Find where the given text appears and provide that cell's center as [X, Y] coordinate. 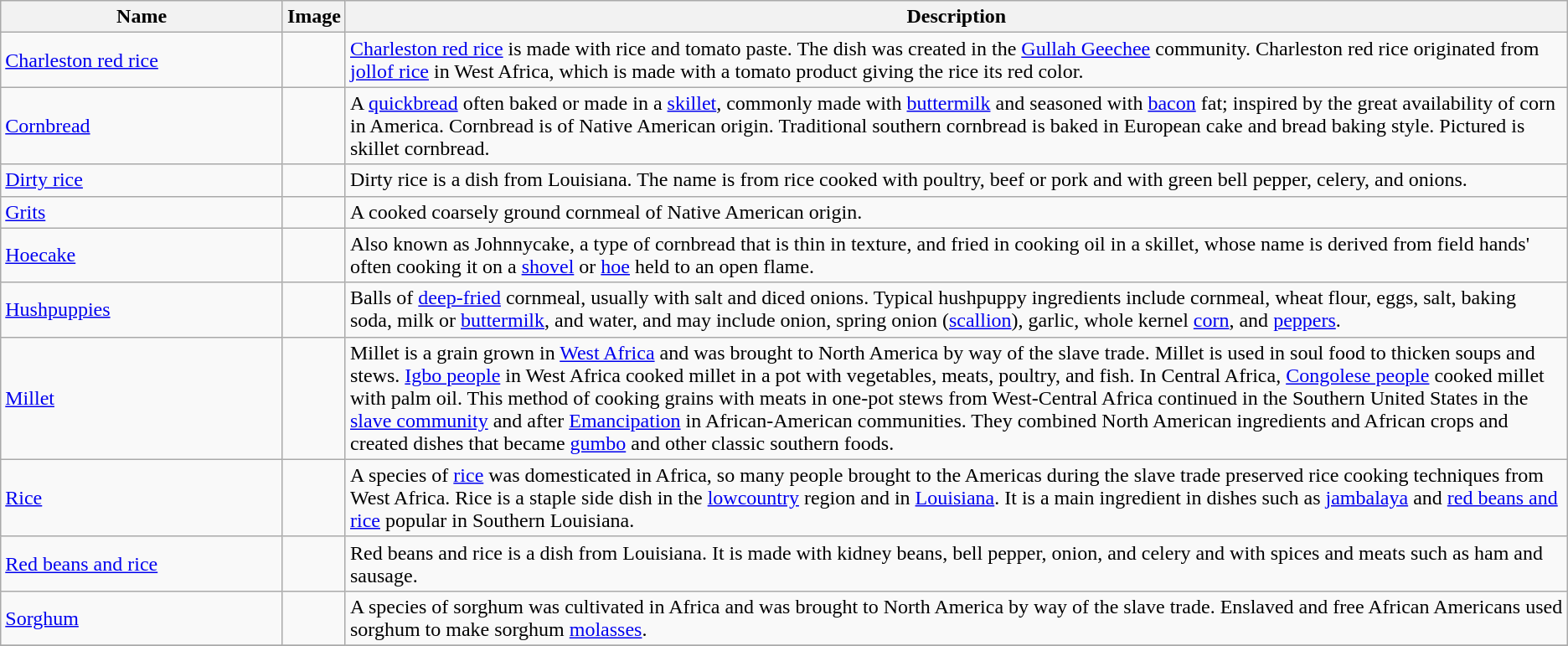
Hoecake [142, 255]
A cooked coarsely ground cornmeal of Native American origin. [957, 212]
Hushpuppies [142, 310]
Millet [142, 398]
Grits [142, 212]
Cornbread [142, 126]
Description [957, 17]
Charleston red rice [142, 60]
Image [313, 17]
Name [142, 17]
Sorghum [142, 618]
Red beans and rice [142, 563]
Dirty rice [142, 180]
Rice [142, 498]
Dirty rice is a dish from Louisiana. The name is from rice cooked with poultry, beef or pork and with green bell pepper, celery, and onions. [957, 180]
